Extract the (x, y) coordinate from the center of the cell holding the provided text.  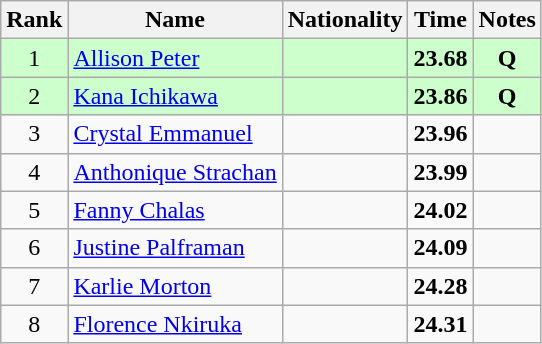
Time (440, 20)
24.09 (440, 248)
7 (34, 286)
Rank (34, 20)
5 (34, 210)
23.99 (440, 172)
Allison Peter (175, 58)
24.28 (440, 286)
Karlie Morton (175, 286)
1 (34, 58)
24.31 (440, 324)
Justine Palframan (175, 248)
24.02 (440, 210)
23.68 (440, 58)
Kana Ichikawa (175, 96)
2 (34, 96)
3 (34, 134)
Florence Nkiruka (175, 324)
23.86 (440, 96)
4 (34, 172)
Nationality (345, 20)
23.96 (440, 134)
Fanny Chalas (175, 210)
Notes (507, 20)
Anthonique Strachan (175, 172)
Crystal Emmanuel (175, 134)
8 (34, 324)
Name (175, 20)
6 (34, 248)
